Capture the cell that displays the provided text and extract its (X, Y) central coordinate. 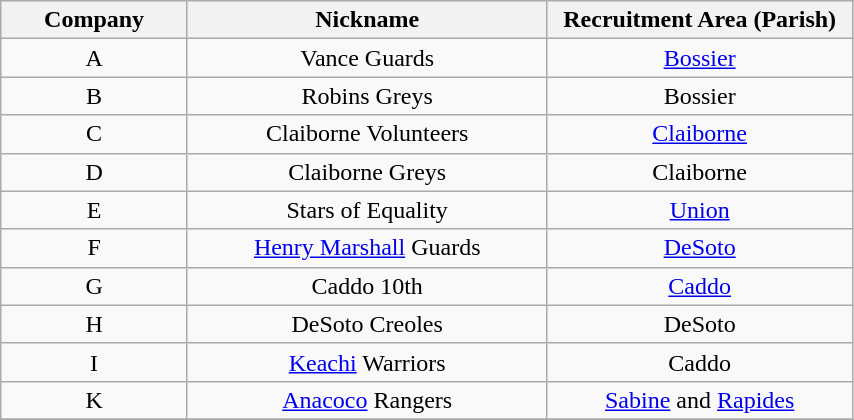
G (94, 286)
I (94, 362)
Anacoco Rangers (366, 400)
E (94, 210)
Robins Greys (366, 96)
Claiborne Volunteers (366, 134)
Company (94, 20)
DeSoto Creoles (366, 324)
C (94, 134)
Nickname (366, 20)
F (94, 248)
Caddo 10th (366, 286)
Keachi Warriors (366, 362)
A (94, 58)
D (94, 172)
Stars of Equality (366, 210)
Claiborne Greys (366, 172)
H (94, 324)
Union (700, 210)
Sabine and Rapides (700, 400)
Henry Marshall Guards (366, 248)
Vance Guards (366, 58)
Recruitment Area (Parish) (700, 20)
B (94, 96)
K (94, 400)
